Capture the cell that displays the provided text and extract its [x, y] central coordinate. 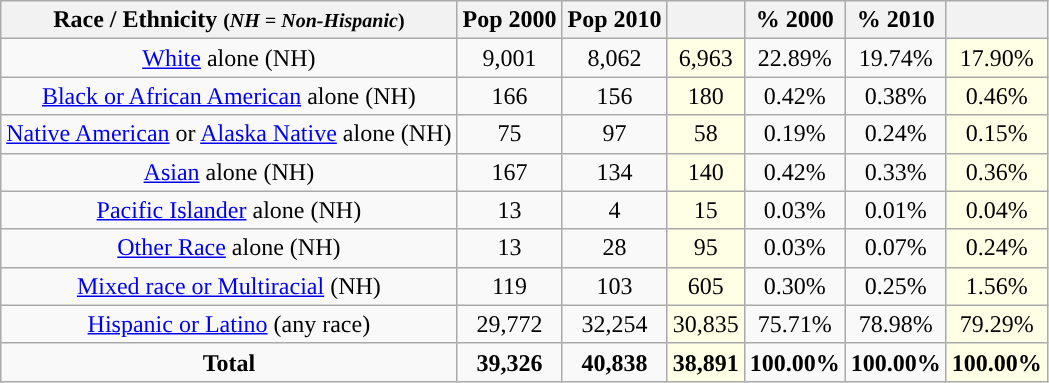
Total [229, 362]
0.19% [794, 134]
Mixed race or Multiracial (NH) [229, 286]
38,891 [706, 362]
28 [614, 248]
75.71% [794, 324]
134 [614, 172]
78.98% [896, 324]
1.56% [996, 286]
Race / Ethnicity (NH = Non-Hispanic) [229, 20]
605 [706, 286]
166 [510, 96]
0.04% [996, 210]
Native American or Alaska Native alone (NH) [229, 134]
% 2010 [896, 20]
0.01% [896, 210]
119 [510, 286]
40,838 [614, 362]
15 [706, 210]
White alone (NH) [229, 58]
0.15% [996, 134]
Pop 2010 [614, 20]
32,254 [614, 324]
0.38% [896, 96]
97 [614, 134]
Pacific Islander alone (NH) [229, 210]
Other Race alone (NH) [229, 248]
180 [706, 96]
140 [706, 172]
30,835 [706, 324]
9,001 [510, 58]
17.90% [996, 58]
0.36% [996, 172]
29,772 [510, 324]
Asian alone (NH) [229, 172]
6,963 [706, 58]
95 [706, 248]
4 [614, 210]
156 [614, 96]
8,062 [614, 58]
19.74% [896, 58]
Pop 2000 [510, 20]
0.07% [896, 248]
0.30% [794, 286]
0.25% [896, 286]
58 [706, 134]
103 [614, 286]
22.89% [794, 58]
167 [510, 172]
0.33% [896, 172]
Black or African American alone (NH) [229, 96]
Hispanic or Latino (any race) [229, 324]
% 2000 [794, 20]
79.29% [996, 324]
0.46% [996, 96]
39,326 [510, 362]
75 [510, 134]
